Output the (x, y) coordinate of the center of the cell containing the given text.  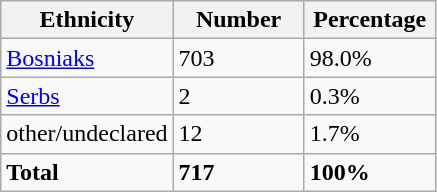
100% (370, 172)
Number (238, 20)
Bosniaks (87, 58)
Ethnicity (87, 20)
other/undeclared (87, 134)
Percentage (370, 20)
Serbs (87, 96)
1.7% (370, 134)
98.0% (370, 58)
703 (238, 58)
Total (87, 172)
0.3% (370, 96)
717 (238, 172)
12 (238, 134)
2 (238, 96)
